Find where the given text appears and provide that cell's center as (X, Y) coordinate. 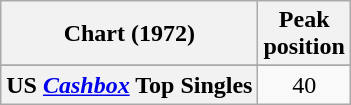
Peakposition (304, 34)
Chart (1972) (130, 34)
US Cashbox Top Singles (130, 85)
40 (304, 85)
